Determine the (x, y) coordinate at the center of the cell enclosing the given text.  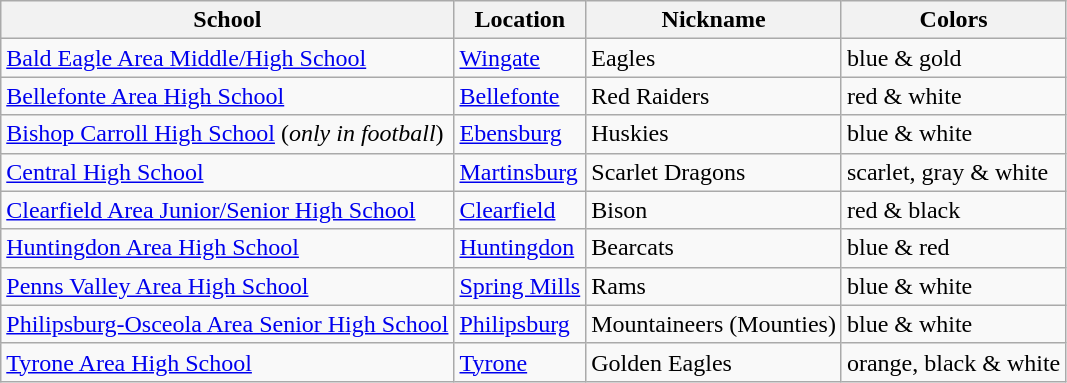
Mountaineers (Mounties) (714, 324)
Philipsburg-Osceola Area Senior High School (228, 324)
Rams (714, 286)
orange, black & white (953, 362)
Penns Valley Area High School (228, 286)
Bishop Carroll High School (only in football) (228, 134)
Location (520, 20)
Clearfield Area Junior/Senior High School (228, 210)
Scarlet Dragons (714, 172)
School (228, 20)
Nickname (714, 20)
Huntingdon Area High School (228, 248)
blue & red (953, 248)
Wingate (520, 58)
Tyrone (520, 362)
Eagles (714, 58)
scarlet, gray & white (953, 172)
Bison (714, 210)
Huntingdon (520, 248)
Bald Eagle Area Middle/High School (228, 58)
Ebensburg (520, 134)
Spring Mills (520, 286)
blue & gold (953, 58)
Bearcats (714, 248)
Philipsburg (520, 324)
Colors (953, 20)
Central High School (228, 172)
Clearfield (520, 210)
Tyrone Area High School (228, 362)
Bellefonte Area High School (228, 96)
Huskies (714, 134)
Bellefonte (520, 96)
Red Raiders (714, 96)
red & black (953, 210)
red & white (953, 96)
Martinsburg (520, 172)
Golden Eagles (714, 362)
